Scan for the cell matching the given text and deliver its [X, Y] coordinate at center. 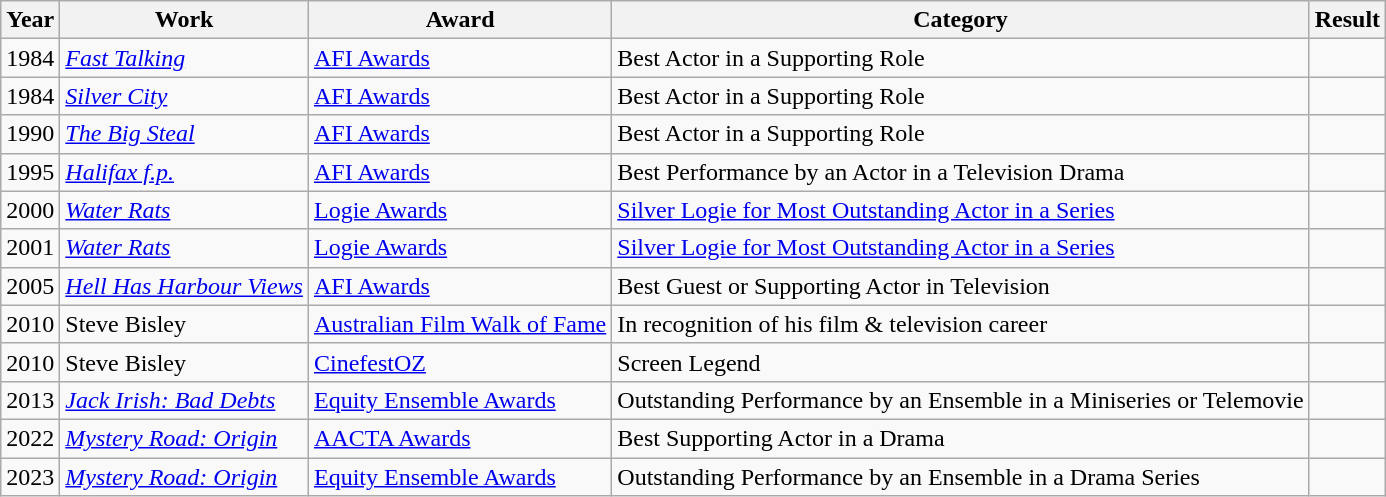
Australian Film Walk of Fame [460, 324]
Best Performance by an Actor in a Television Drama [960, 172]
Result [1347, 20]
2023 [30, 477]
Halifax f.p. [184, 172]
1990 [30, 134]
Outstanding Performance by an Ensemble in a Drama Series [960, 477]
AACTA Awards [460, 438]
The Big Steal [184, 134]
Best Supporting Actor in a Drama [960, 438]
2013 [30, 400]
2005 [30, 286]
Best Guest or Supporting Actor in Television [960, 286]
Work [184, 20]
Year [30, 20]
In recognition of his film & television career [960, 324]
Award [460, 20]
Hell Has Harbour Views [184, 286]
CinefestOZ [460, 362]
Silver City [184, 96]
Category [960, 20]
2000 [30, 210]
2022 [30, 438]
Screen Legend [960, 362]
2001 [30, 248]
Fast Talking [184, 58]
Outstanding Performance by an Ensemble in a Miniseries or Telemovie [960, 400]
Jack Irish: Bad Debts [184, 400]
1995 [30, 172]
